Return (X, Y) of the center of cell containing provided text 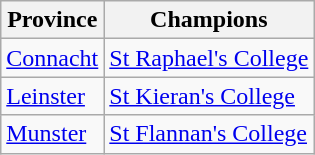
Munster (52, 134)
St Raphael's College (209, 58)
Province (52, 20)
St Kieran's College (209, 96)
Champions (209, 20)
St Flannan's College (209, 134)
Leinster (52, 96)
Connacht (52, 58)
